Determine the [x, y] coordinate at the center of the cell enclosing the given text.  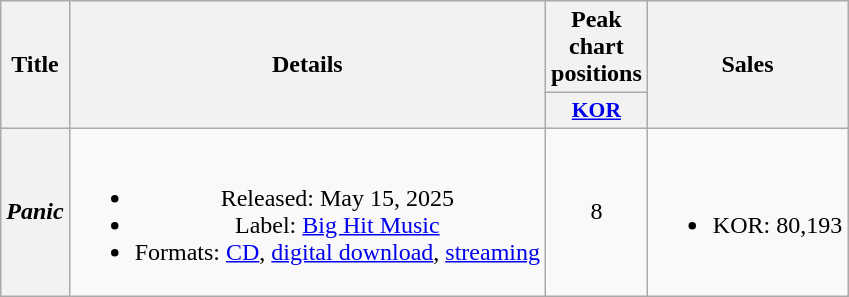
Peak chart positions [597, 47]
Sales [747, 65]
Details [307, 65]
KOR [597, 111]
Released: May 15, 2025Label: Big Hit MusicFormats: CD, digital download, streaming [307, 212]
Panic [35, 212]
KOR: 80,193 [747, 212]
Title [35, 65]
8 [597, 212]
